Capture the cell that displays the provided text and extract its (X, Y) central coordinate. 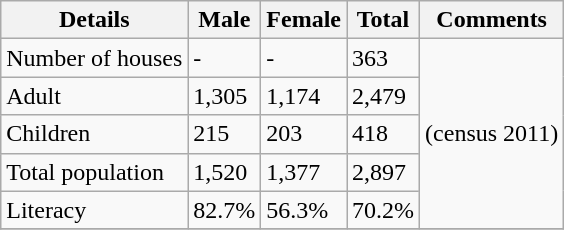
1,305 (224, 96)
Number of houses (94, 58)
82.7% (224, 210)
(census 2011) (492, 134)
2,479 (384, 96)
1,377 (304, 172)
Details (94, 20)
56.3% (304, 210)
363 (384, 58)
Adult (94, 96)
Female (304, 20)
1,174 (304, 96)
Total (384, 20)
Comments (492, 20)
Male (224, 20)
Children (94, 134)
418 (384, 134)
215 (224, 134)
203 (304, 134)
Literacy (94, 210)
2,897 (384, 172)
Total population (94, 172)
1,520 (224, 172)
70.2% (384, 210)
